Return [x, y] of the center of cell containing provided text 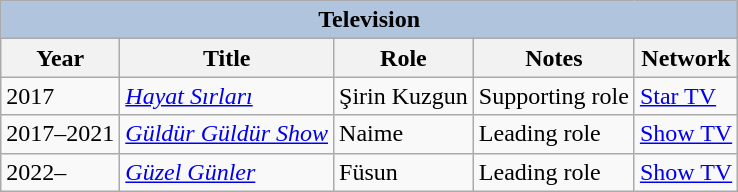
2017–2021 [60, 134]
Güzel Günler [227, 172]
2022– [60, 172]
Role [404, 58]
Year [60, 58]
Television [370, 20]
Supporting role [554, 96]
Title [227, 58]
Network [686, 58]
2017 [60, 96]
Hayat Sırları [227, 96]
Naime [404, 134]
Şirin Kuzgun [404, 96]
Star TV [686, 96]
Notes [554, 58]
Füsun [404, 172]
Güldür Güldür Show [227, 134]
